Scan for the cell matching the given text and deliver its (x, y) coordinate at center. 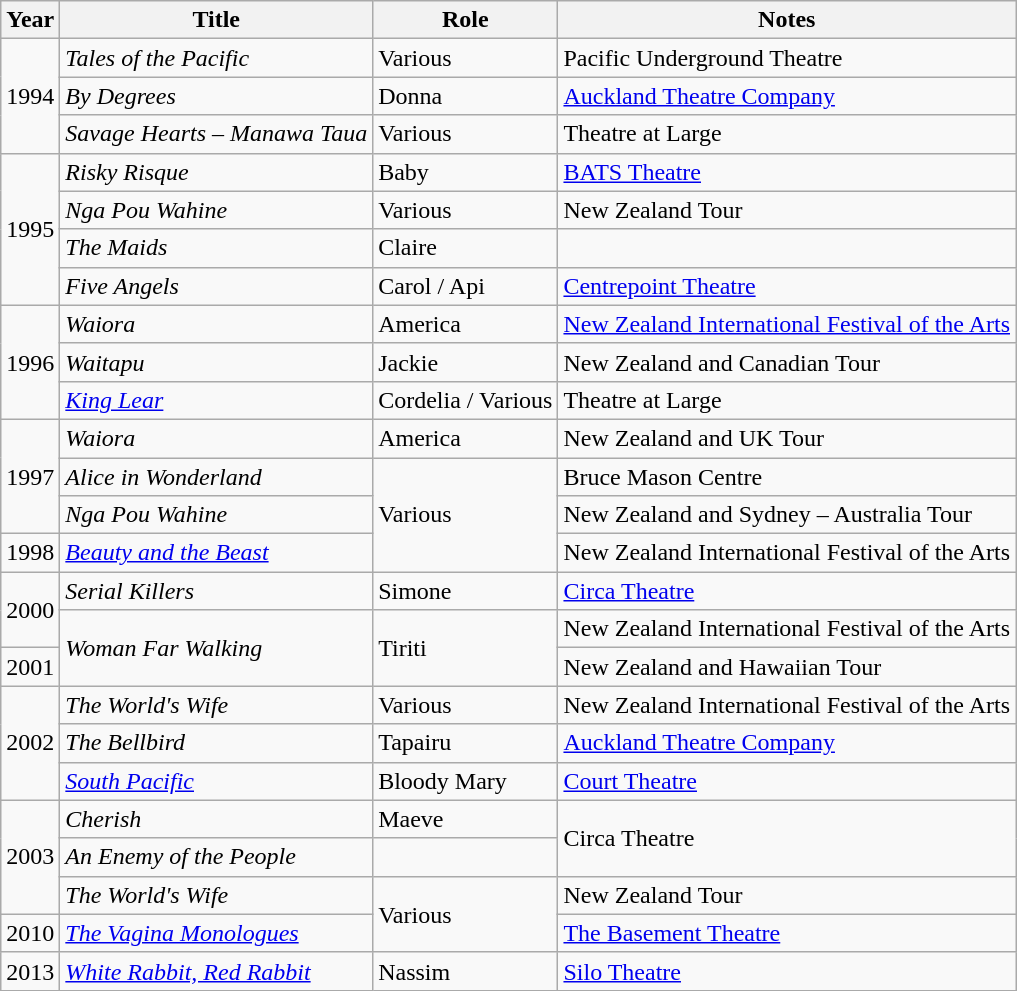
Savage Hearts – Manawa Taua (216, 134)
Pacific Underground Theatre (787, 58)
New Zealand and UK Tour (787, 438)
Jackie (466, 362)
1998 (30, 553)
1994 (30, 96)
Cordelia / Various (466, 400)
Alice in Wonderland (216, 477)
Waitapu (216, 362)
The Basement Theatre (787, 933)
2010 (30, 933)
Woman Far Walking (216, 648)
Year (30, 20)
New Zealand and Sydney – Australia Tour (787, 515)
New Zealand and Canadian Tour (787, 362)
South Pacific (216, 781)
Nassim (466, 971)
1997 (30, 476)
Court Theatre (787, 781)
2002 (30, 743)
1996 (30, 362)
Simone (466, 591)
Baby (466, 172)
Title (216, 20)
Bloody Mary (466, 781)
White Rabbit, Red Rabbit (216, 971)
2000 (30, 610)
Centrepoint Theatre (787, 286)
2003 (30, 857)
Bruce Mason Centre (787, 477)
Donna (466, 96)
By Degrees (216, 96)
Tiriti (466, 648)
2001 (30, 667)
Claire (466, 248)
Serial Killers (216, 591)
New Zealand and Hawaiian Tour (787, 667)
Notes (787, 20)
Maeve (466, 819)
The Maids (216, 248)
1995 (30, 229)
Five Angels (216, 286)
The Bellbird (216, 743)
King Lear (216, 400)
Silo Theatre (787, 971)
Carol / Api (466, 286)
Tapairu (466, 743)
Cherish (216, 819)
Tales of the Pacific (216, 58)
Beauty and the Beast (216, 553)
An Enemy of the People (216, 857)
The Vagina Monologues (216, 933)
Role (466, 20)
Risky Risque (216, 172)
BATS Theatre (787, 172)
2013 (30, 971)
